Scan for the cell matching the given text and deliver its [X, Y] coordinate at center. 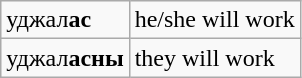
they will work [214, 58]
he/she will work [214, 20]
уджаласны [65, 58]
уджалас [65, 20]
